Find where the given text appears and provide that cell's center as [X, Y] coordinate. 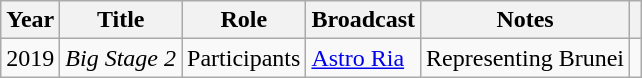
Participants [244, 58]
Notes [526, 20]
Astro Ria [364, 58]
Year [30, 20]
Role [244, 20]
Big Stage 2 [121, 58]
2019 [30, 58]
Representing Brunei [526, 58]
Broadcast [364, 20]
Title [121, 20]
